Extract the [X, Y] coordinate from the center of the cell holding the provided text.  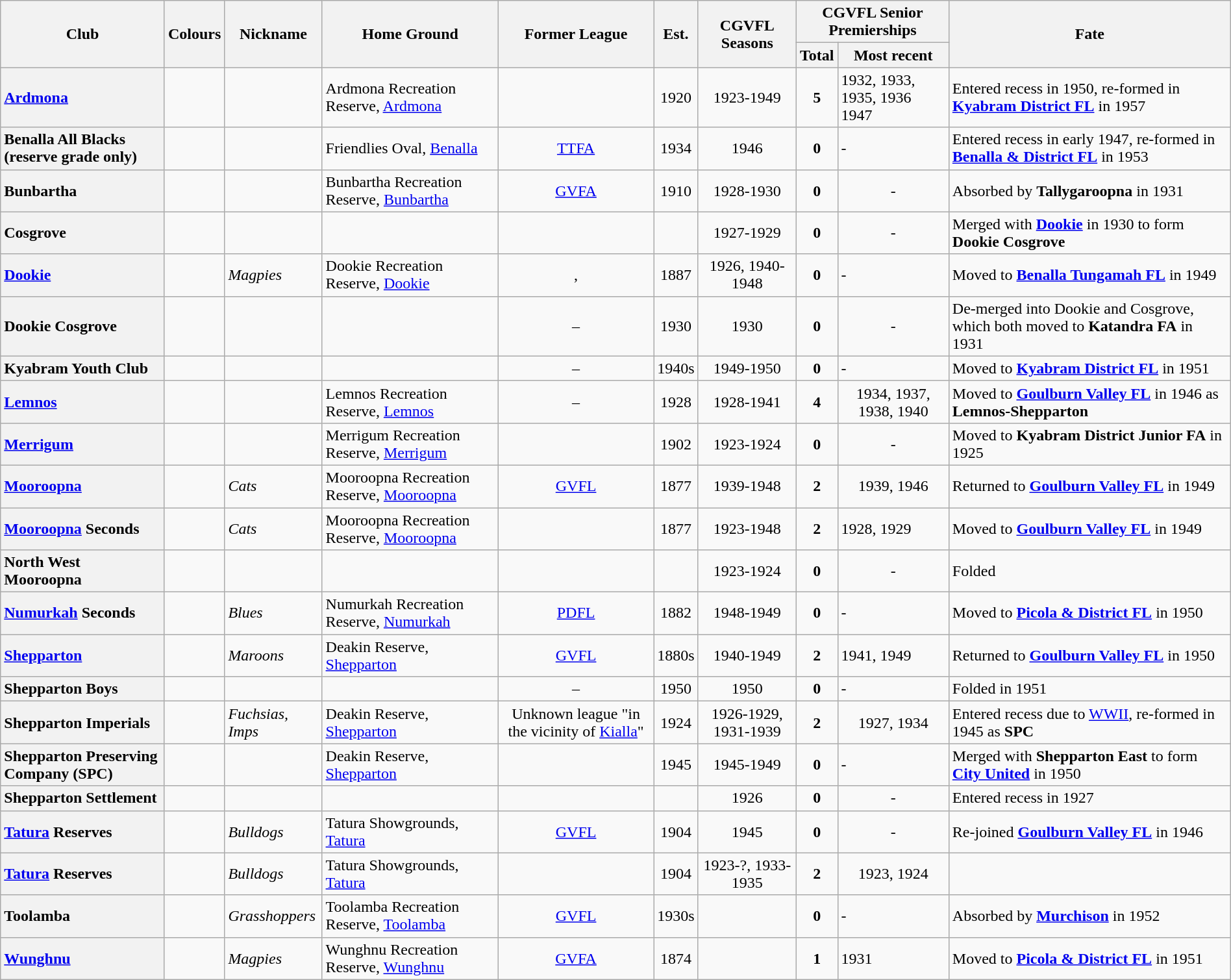
Unknown league "in the vicinity of Kialla" [575, 722]
1940s [676, 368]
Grasshoppers [273, 916]
Folded [1089, 572]
Lemnos [83, 401]
Numurkah Recreation Reserve, Numurkah [410, 613]
Entered recess in early 1947, re-formed in Benalla & District FL in 1953 [1089, 148]
Mooroopna [83, 486]
Moved to Benalla Tungamah FL in 1949 [1089, 275]
Total [817, 55]
Entered recess in 1927 [1089, 798]
1934, 1937, 1938, 1940 [893, 401]
Moved to Kyabram District FL in 1951 [1089, 368]
1932, 1933, 1935, 1936 1947 [893, 97]
1 [817, 959]
Returned to Goulburn Valley FL in 1950 [1089, 656]
Shepparton Boys [83, 689]
Kyabram Youth Club [83, 368]
1939-1948 [747, 486]
Shepparton Preserving Company (SPC) [83, 765]
1923-1948 [747, 529]
1924 [676, 722]
1946 [747, 148]
Merrigum [83, 444]
Shepparton Settlement [83, 798]
1930s [676, 916]
Moved to Goulburn Valley FL in 1949 [1089, 529]
Merged with Shepparton East to form City United in 1950 [1089, 765]
Cosgrove [83, 232]
1940-1949 [747, 656]
Entered recess in 1950, re-formed in Kyabram District FL in 1957 [1089, 97]
Toolamba [83, 916]
1928, 1929 [893, 529]
1923-?, 1933-1935 [747, 874]
Colours [194, 34]
North West Mooroopna [83, 572]
1880s [676, 656]
Blues [273, 613]
Bunbartha [83, 191]
Ardmona [83, 97]
Former League [575, 34]
5 [817, 97]
Moved to Picola & District FL in 1950 [1089, 613]
Returned to Goulburn Valley FL in 1949 [1089, 486]
Club [83, 34]
Lemnos Recreation Reserve, Lemnos [410, 401]
Dookie Cosgrove [83, 326]
1949-1950 [747, 368]
1941, 1949 [893, 656]
1920 [676, 97]
1934 [676, 148]
1926-1929, 1931-1939 [747, 722]
Most recent [893, 55]
1923, 1924 [893, 874]
Fate [1089, 34]
4 [817, 401]
Merrigum Recreation Reserve, Merrigum [410, 444]
1923-1949 [747, 97]
1927-1929 [747, 232]
1939, 1946 [893, 486]
1926, 1940-1948 [747, 275]
Entered recess due to WWII, re-formed in 1945 as SPC [1089, 722]
Wunghnu Recreation Reserve, Wunghnu [410, 959]
Est. [676, 34]
1927, 1934 [893, 722]
1928-1930 [747, 191]
Dookie Recreation Reserve, Dookie [410, 275]
Moved to Kyabram District Junior FA in 1925 [1089, 444]
1931 [893, 959]
Mooroopna Seconds [83, 529]
Bunbartha Recreation Reserve, Bunbartha [410, 191]
1928 [676, 401]
1874 [676, 959]
CGVFL Senior Premierships [873, 22]
Moved to Picola & District FL in 1951 [1089, 959]
Toolamba Recreation Reserve, Toolamba [410, 916]
Friendlies Oval, Benalla [410, 148]
Folded in 1951 [1089, 689]
Dookie [83, 275]
PDFL [575, 613]
Shepparton Imperials [83, 722]
De-merged into Dookie and Cosgrove, which both moved to Katandra FA in 1931 [1089, 326]
1910 [676, 191]
Fuchsias, Imps [273, 722]
1926 [747, 798]
Benalla All Blacks (reserve grade only) [83, 148]
Merged with Dookie in 1930 to form Dookie Cosgrove [1089, 232]
Ardmona Recreation Reserve, Ardmona [410, 97]
Absorbed by Tallygaroopna in 1931 [1089, 191]
1945-1949 [747, 765]
Re-joined Goulburn Valley FL in 1946 [1089, 831]
1928-1941 [747, 401]
1902 [676, 444]
Nickname [273, 34]
, [575, 275]
Wunghnu [83, 959]
Absorbed by Murchison in 1952 [1089, 916]
Moved to Goulburn Valley FL in 1946 as Lemnos-Shepparton [1089, 401]
Home Ground [410, 34]
1882 [676, 613]
Shepparton [83, 656]
Numurkah Seconds [83, 613]
1887 [676, 275]
CGVFL Seasons [747, 34]
TTFA [575, 148]
Maroons [273, 656]
1948-1949 [747, 613]
